Extract the (x, y) coordinate from the center of the cell holding the provided text.  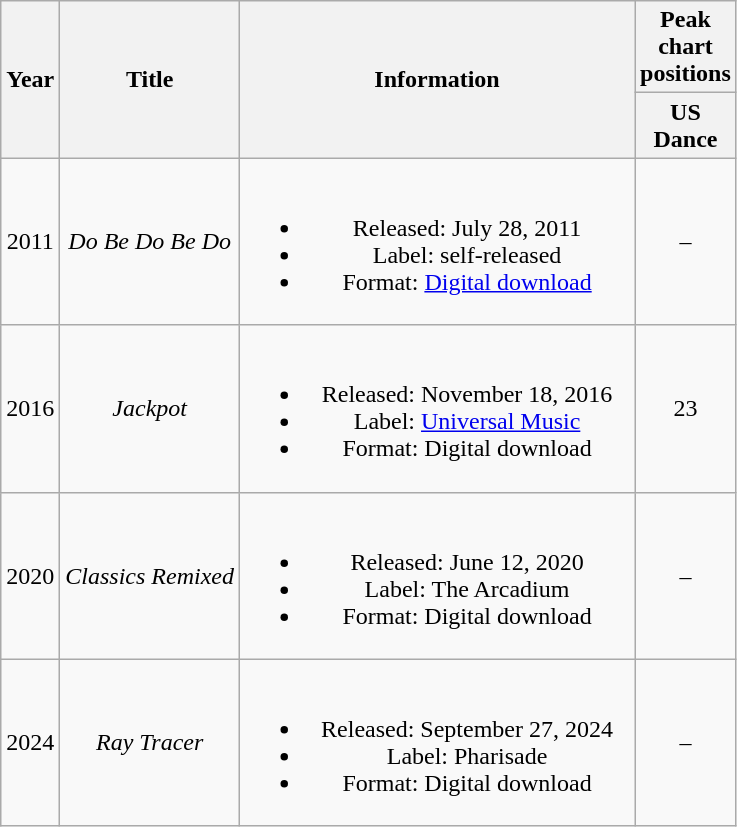
Released: July 28, 2011Label: self-releasedFormat: Digital download (438, 242)
Released: November 18, 2016Label: Universal MusicFormat: Digital download (438, 408)
Do Be Do Be Do (150, 242)
Jackpot (150, 408)
23 (686, 408)
2016 (30, 408)
Title (150, 80)
Released: June 12, 2020Label: The ArcadiumFormat: Digital download (438, 576)
Year (30, 80)
US Dance (686, 126)
Classics Remixed (150, 576)
Information (438, 80)
Released: September 27, 2024Label: PharisadeFormat: Digital download (438, 742)
Ray Tracer (150, 742)
2024 (30, 742)
Peak chart positions (686, 47)
2020 (30, 576)
2011 (30, 242)
